Find where the given text appears and provide that cell's center as [x, y] coordinate. 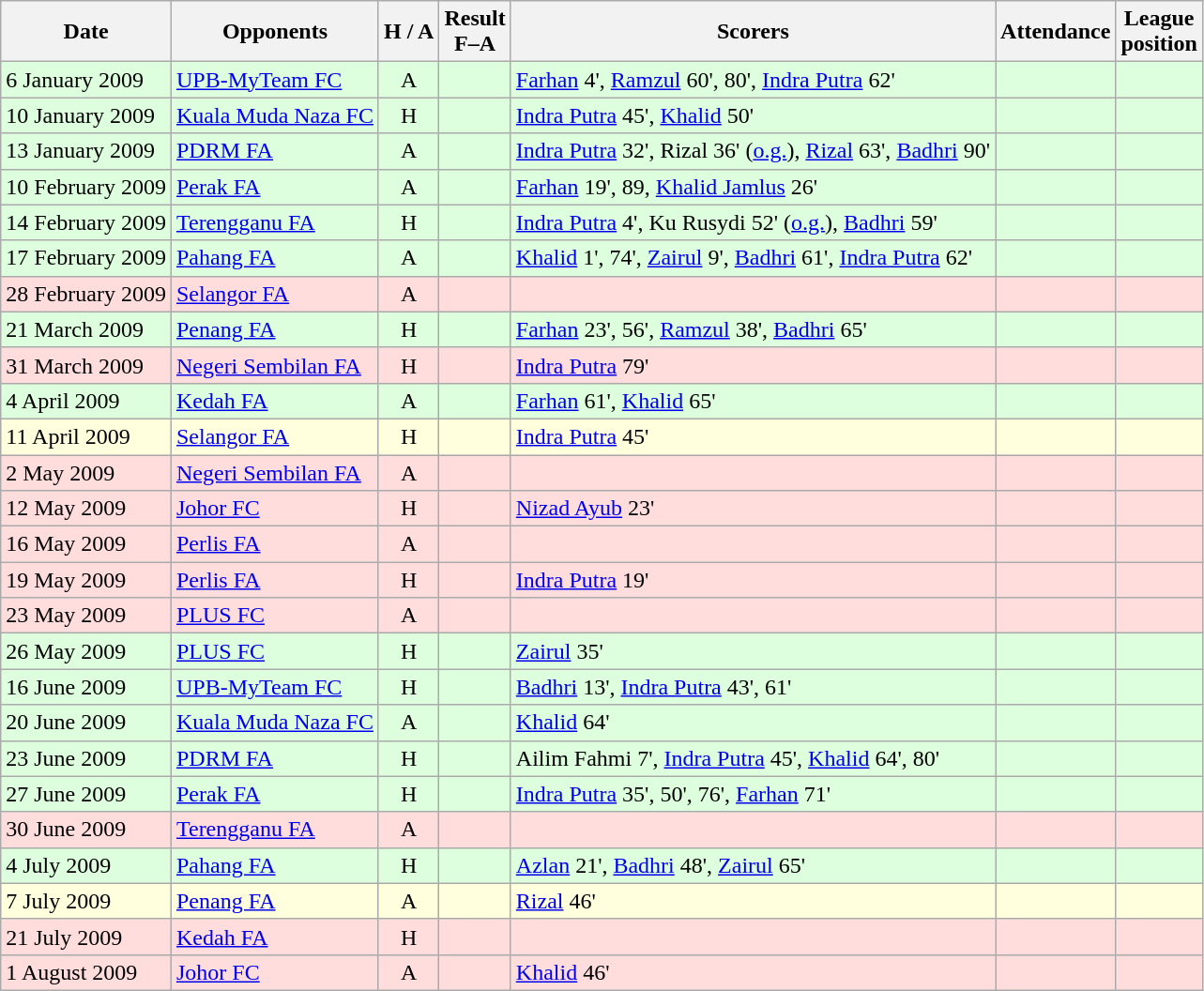
Indra Putra 19' [753, 580]
1 August 2009 [86, 972]
20 June 2009 [86, 723]
Khalid 64' [753, 723]
14 February 2009 [86, 222]
Rizal 46' [753, 901]
Khalid 1', 74', Zairul 9', Badhri 61', Indra Putra 62' [753, 258]
31 March 2009 [86, 365]
12 May 2009 [86, 509]
Farhan 61', Khalid 65' [753, 401]
Nizad Ayub 23' [753, 509]
Indra Putra 45' [753, 436]
23 June 2009 [86, 758]
Indra Putra 35', 50', 76', Farhan 71' [753, 794]
Indra Putra 45', Khalid 50' [753, 115]
30 June 2009 [86, 830]
Badhri 13', Indra Putra 43', 61' [753, 687]
16 June 2009 [86, 687]
Farhan 19', 89, Khalid Jamlus 26' [753, 187]
Azlan 21', Badhri 48', Zairul 65' [753, 865]
28 February 2009 [86, 294]
23 May 2009 [86, 616]
Date [86, 32]
ResultF–A [475, 32]
Attendance [1056, 32]
4 July 2009 [86, 865]
Indra Putra 79' [753, 365]
4 April 2009 [86, 401]
10 January 2009 [86, 115]
7 July 2009 [86, 901]
2 May 2009 [86, 472]
21 July 2009 [86, 937]
11 April 2009 [86, 436]
10 February 2009 [86, 187]
27 June 2009 [86, 794]
Indra Putra 32', Rizal 36' (o.g.), Rizal 63', Badhri 90' [753, 151]
13 January 2009 [86, 151]
17 February 2009 [86, 258]
Leagueposition [1159, 32]
21 March 2009 [86, 329]
16 May 2009 [86, 544]
Indra Putra 4', Ku Rusydi 52' (o.g.), Badhri 59' [753, 222]
19 May 2009 [86, 580]
Zairul 35' [753, 651]
Ailim Fahmi 7', Indra Putra 45', Khalid 64', 80' [753, 758]
Scorers [753, 32]
Khalid 46' [753, 972]
Farhan 23', 56', Ramzul 38', Badhri 65' [753, 329]
26 May 2009 [86, 651]
H / A [408, 32]
6 January 2009 [86, 80]
Farhan 4', Ramzul 60', 80', Indra Putra 62' [753, 80]
Opponents [274, 32]
